Determine the (x, y) coordinate at the center of the cell enclosing the given text.  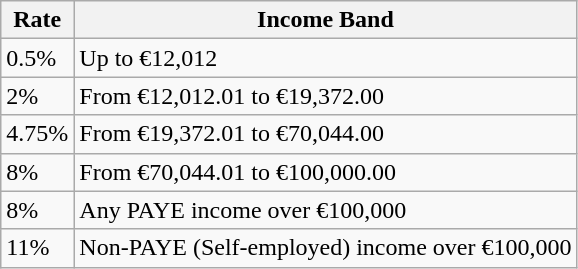
Any PAYE income over €100,000 (326, 210)
From €19,372.01 to €70,044.00 (326, 134)
Non-PAYE (Self-employed) income over €100,000 (326, 248)
2% (38, 96)
Up to €12,012 (326, 58)
Rate (38, 20)
Income Band (326, 20)
4.75% (38, 134)
0.5% (38, 58)
11% (38, 248)
From €12,012.01 to €19,372.00 (326, 96)
From €70,044.01 to €100,000.00 (326, 172)
